From the cell containing the given text, extract its center point as (x, y) coordinate. 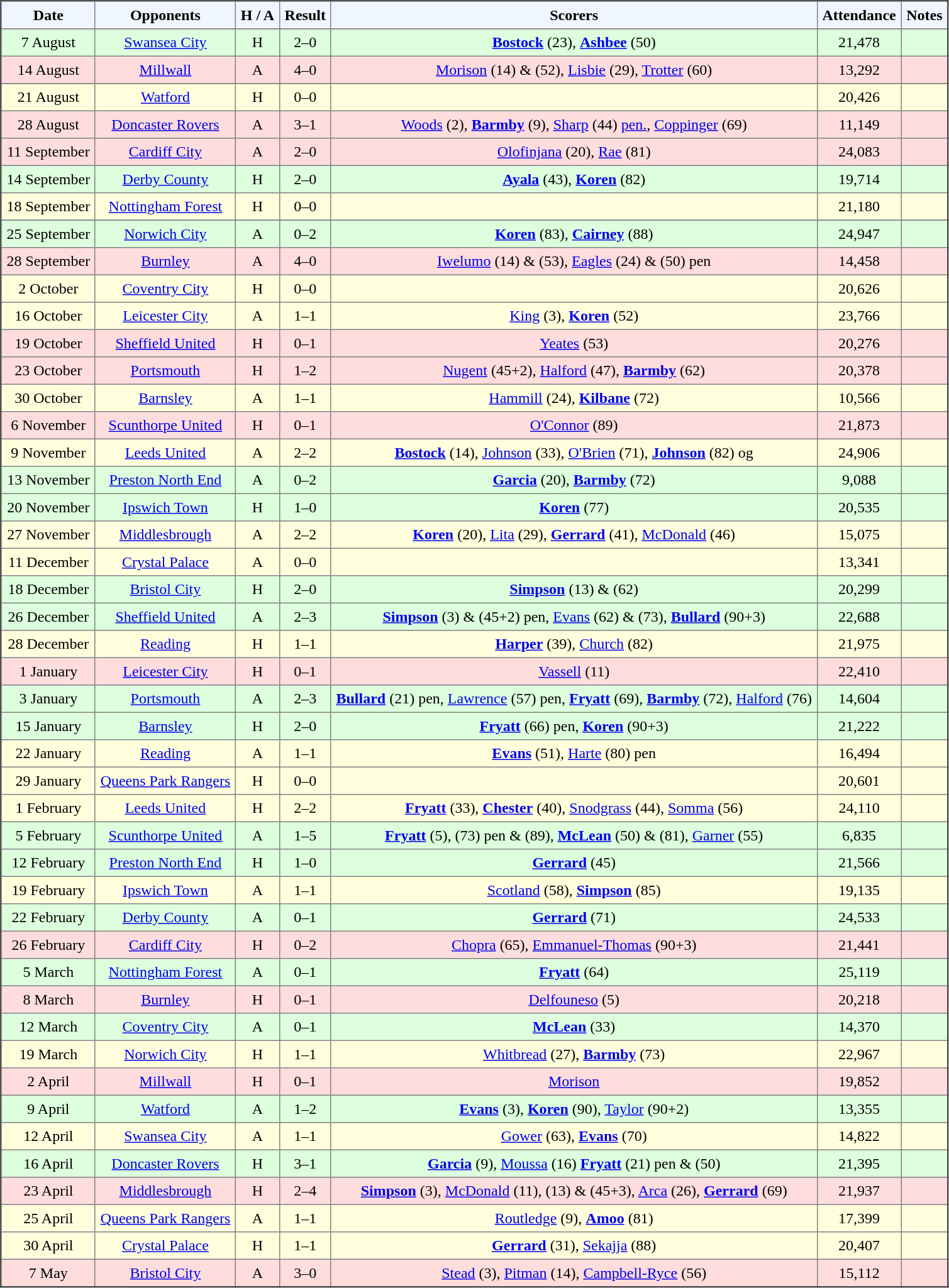
Gerrard (31), Sekajja (88) (574, 1246)
2 April (48, 1082)
24,906 (859, 453)
2–4 (305, 1191)
Bostock (23), Ashbee (50) (574, 43)
Attendance (859, 15)
25 September (48, 234)
23 April (48, 1191)
1 February (48, 808)
Hammill (24), Kilbane (72) (574, 398)
14 August (48, 70)
6 November (48, 426)
Fryatt (33), Chester (40), Snodgrass (44), Somma (56) (574, 808)
22 January (48, 754)
Chopra (65), Emmanuel-Thomas (90+3) (574, 945)
20,601 (859, 781)
20 November (48, 507)
Bostock (14), Johnson (33), O'Brien (71), Johnson (82) og (574, 453)
Gerrard (45) (574, 863)
20,626 (859, 289)
14,604 (859, 699)
20,426 (859, 97)
Gerrard (71) (574, 918)
21,975 (859, 644)
McLean (33) (574, 1027)
15,112 (859, 1273)
22,410 (859, 671)
21,441 (859, 945)
20,407 (859, 1246)
24,110 (859, 808)
20,535 (859, 507)
Nugent (45+2), Halford (47), Barmby (62) (574, 371)
23,766 (859, 316)
11 September (48, 152)
12 March (48, 1027)
O'Connor (89) (574, 426)
20,218 (859, 999)
22 February (48, 918)
22,688 (859, 617)
11,149 (859, 124)
Date (48, 15)
9,088 (859, 480)
Koren (77) (574, 507)
16 April (48, 1164)
21,180 (859, 207)
22,967 (859, 1054)
1–5 (305, 835)
30 October (48, 398)
16,494 (859, 754)
9 November (48, 453)
Koren (83), Cairney (88) (574, 234)
Garcia (9), Moussa (16) Fryatt (21) pen & (50) (574, 1164)
Fryatt (5), (73) pen & (89), McLean (50) & (81), Garner (55) (574, 835)
15 January (48, 726)
Routledge (9), Amoo (81) (574, 1218)
Delfouneso (5) (574, 999)
19,852 (859, 1082)
21,566 (859, 863)
2 October (48, 289)
18 September (48, 207)
7 May (48, 1273)
Result (305, 15)
Whitbread (27), Barmby (73) (574, 1054)
13,341 (859, 562)
28 September (48, 261)
26 February (48, 945)
19 October (48, 343)
Gower (63), Evans (70) (574, 1137)
15,075 (859, 535)
Yeates (53) (574, 343)
21,873 (859, 426)
Harper (39), Church (82) (574, 644)
19,714 (859, 179)
25 April (48, 1218)
Olofinjana (20), Rae (81) (574, 152)
27 November (48, 535)
14,822 (859, 1137)
Koren (20), Lita (29), Gerrard (41), McDonald (46) (574, 535)
7 August (48, 43)
14,370 (859, 1027)
21,222 (859, 726)
11 December (48, 562)
3–0 (305, 1273)
21 August (48, 97)
H / A (258, 15)
13,292 (859, 70)
12 February (48, 863)
12 April (48, 1137)
19,135 (859, 890)
18 December (48, 590)
Simpson (3) & (45+2) pen, Evans (62) & (73), Bullard (90+3) (574, 617)
25,119 (859, 972)
5 February (48, 835)
14 September (48, 179)
10,566 (859, 398)
Fryatt (66) pen, Koren (90+3) (574, 726)
8 March (48, 999)
24,083 (859, 152)
Opponents (165, 15)
30 April (48, 1246)
23 October (48, 371)
21,937 (859, 1191)
20,276 (859, 343)
5 March (48, 972)
Scorers (574, 15)
Fryatt (64) (574, 972)
19 March (48, 1054)
3 January (48, 699)
Garcia (20), Barmby (72) (574, 480)
20,378 (859, 371)
21,478 (859, 43)
Woods (2), Barmby (9), Sharp (44) pen., Coppinger (69) (574, 124)
17,399 (859, 1218)
28 December (48, 644)
Morison (574, 1082)
King (3), Koren (52) (574, 316)
Bullard (21) pen, Lawrence (57) pen, Fryatt (69), Barmby (72), Halford (76) (574, 699)
9 April (48, 1109)
13,355 (859, 1109)
16 October (48, 316)
19 February (48, 890)
21,395 (859, 1164)
Stead (3), Pitman (14), Campbell-Ryce (56) (574, 1273)
Iwelumo (14) & (53), Eagles (24) & (50) pen (574, 261)
26 December (48, 617)
Evans (3), Koren (90), Taylor (90+2) (574, 1109)
Simpson (3), McDonald (11), (13) & (45+3), Arca (26), Gerrard (69) (574, 1191)
24,533 (859, 918)
Morison (14) & (52), Lisbie (29), Trotter (60) (574, 70)
13 November (48, 480)
Vassell (11) (574, 671)
6,835 (859, 835)
Simpson (13) & (62) (574, 590)
Evans (51), Harte (80) pen (574, 754)
Scotland (58), Simpson (85) (574, 890)
20,299 (859, 590)
24,947 (859, 234)
1 January (48, 671)
Ayala (43), Koren (82) (574, 179)
14,458 (859, 261)
29 January (48, 781)
28 August (48, 124)
Notes (924, 15)
